Return the (X, Y) coordinate for the center point of the cell that contains the specified text.  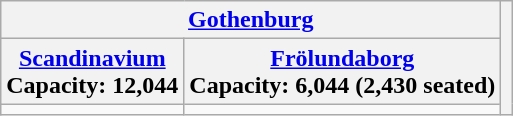
Gothenburg (251, 20)
FrölundaborgCapacity: 6,044 (2,430 seated) (342, 72)
ScandinaviumCapacity: 12,044 (92, 72)
